Return (x, y) of the center of cell containing provided text 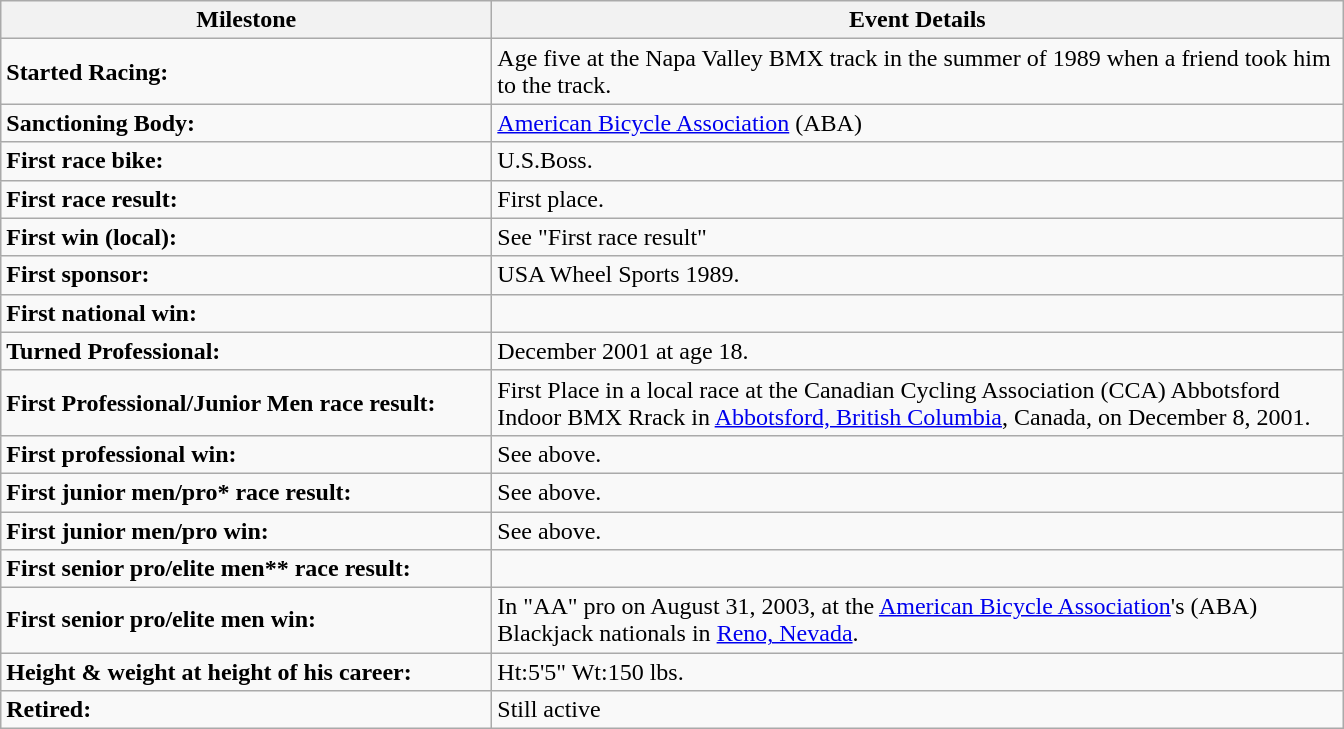
Still active (918, 710)
First junior men/pro* race result: (246, 492)
U.S.Boss. (918, 161)
First junior men/pro win: (246, 531)
First sponsor: (246, 275)
Sanctioning Body: (246, 123)
First place. (918, 199)
First senior pro/elite men** race result: (246, 569)
Turned Professional: (246, 351)
First senior pro/elite men win: (246, 620)
First race bike: (246, 161)
See "First race result" (918, 237)
In "AA" pro on August 31, 2003, at the American Bicycle Association's (ABA) Blackjack nationals in Reno, Nevada. (918, 620)
December 2001 at age 18. (918, 351)
First professional win: (246, 454)
Milestone (246, 20)
Height & weight at height of his career: (246, 672)
First Professional/Junior Men race result: (246, 402)
Age five at the Napa Valley BMX track in the summer of 1989 when a friend took him to the track. (918, 72)
Event Details (918, 20)
First national win: (246, 313)
Started Racing: (246, 72)
First race result: (246, 199)
USA Wheel Sports 1989. (918, 275)
Retired: (246, 710)
Ht:5'5" Wt:150 lbs. (918, 672)
First win (local): (246, 237)
American Bicycle Association (ABA) (918, 123)
